From the cell containing the given text, extract its center point as (X, Y) coordinate. 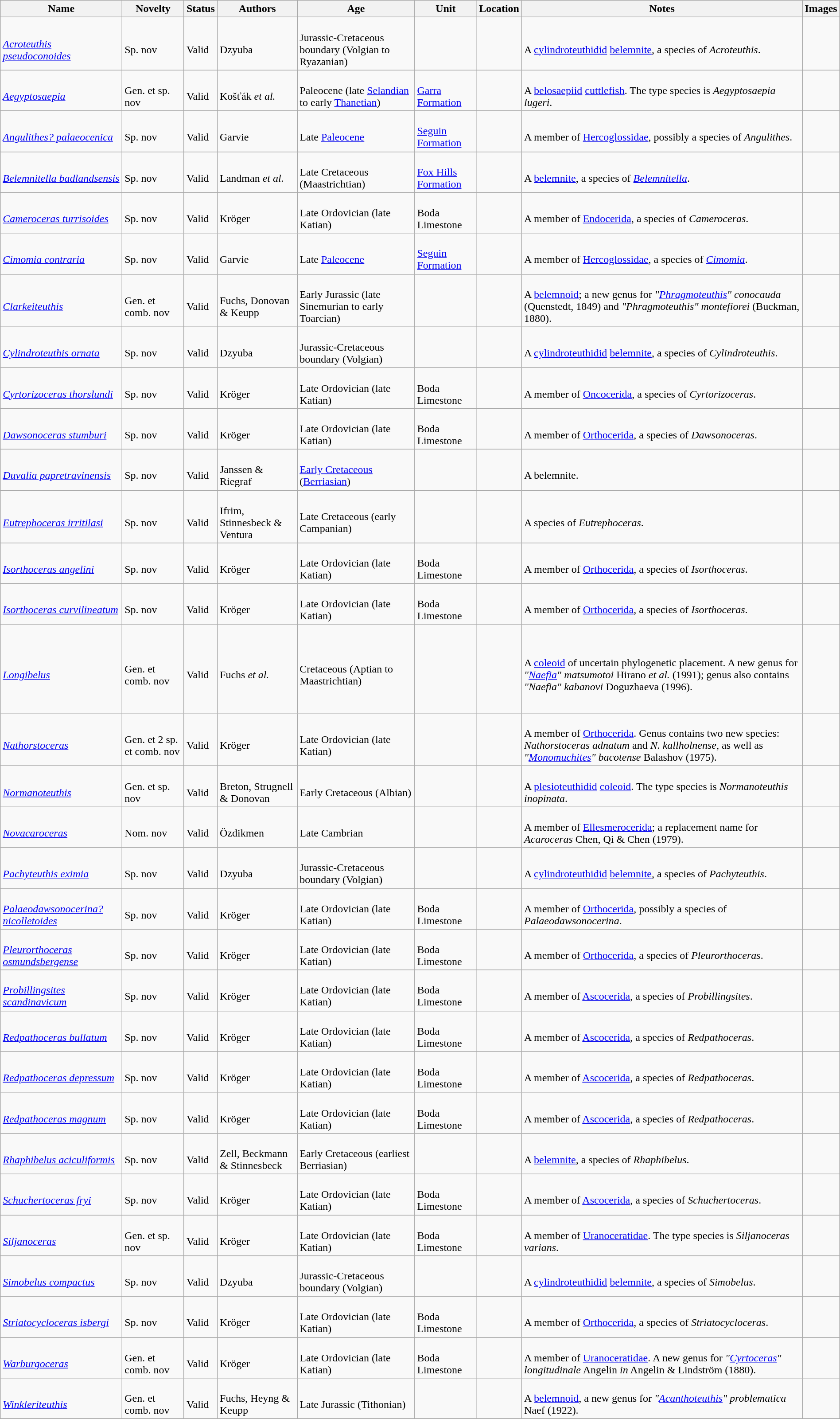
Age (356, 9)
Pleurorthoceras osmundsbergense (61, 950)
Early Jurassic (late Sinemurian to early Toarcian) (356, 301)
Janssen & Riegraf (257, 469)
A belosaepiid cuttlefish. The type species is Aegyptosaepia lugeri. (662, 90)
A belemnite, a species of Belemnitella. (662, 172)
Notes (662, 9)
A belemnoid; a new genus for "Phragmoteuthis" conocauda (Quenstedt, 1849) and "Phragmoteuthis" montefiorei (Buckman, 1880). (662, 301)
Aegyptosaepia (61, 90)
Warburgoceras (61, 1358)
Duvalia papretravinensis (61, 469)
Palaeodawsonocerina? nicolletoides (61, 909)
Pachyteuthis eximia (61, 868)
Jurassic-Cretaceous boundary (Volgian to Ryazanian) (356, 43)
Status (200, 9)
Redpathoceras depressum (61, 1072)
A member of Endocerida, a species of Cameroceras. (662, 213)
Normanoteuthis (61, 786)
A member of Oncocerida, a species of Cyrtorizoceras. (662, 388)
A cylindroteuthidid belemnite, a species of Cylindroteuthis. (662, 347)
Name (61, 9)
Late Cretaceous (early Campanian) (356, 517)
Early Cretaceous (Berriasian) (356, 469)
A plesioteuthidid coleoid. The type species is Normanoteuthis inopinata. (662, 786)
A member of Orthocerida, a species of Dawsonoceras. (662, 429)
Gen. et 2 sp. et comb. nov (153, 739)
Košťák et al. (257, 90)
Early Cretaceous (Albian) (356, 786)
Özdikmen (257, 827)
A member of Hercoglossidae, possibly a species of Angulithes. (662, 131)
Cimomia contraria (61, 254)
A member of Orthocerida, a species of Striatocycloceras. (662, 1317)
Redpathoceras magnum (61, 1113)
A cylindroteuthidid belemnite, a species of Acroteuthis. (662, 43)
A member of Orthocerida, possibly a species of Palaeodawsonocerina. (662, 909)
A member of Ascocerida, a species of Schuchertoceras. (662, 1194)
Late Jurassic (Tithonian) (356, 1399)
A species of Eutrephoceras. (662, 517)
Acroteuthis pseudoconoides (61, 43)
Cameroceras turrisoides (61, 213)
Fuchs et al. (257, 669)
A member of Orthocerida, a species of Pleurorthoceras. (662, 950)
A member of Ellesmerocerida; a replacement name for Acaroceras Chen, Qi & Chen (1979). (662, 827)
A cylindroteuthidid belemnite, a species of Simobelus. (662, 1276)
Redpathoceras bullatum (61, 1031)
Fox Hills Formation (446, 172)
Garra Formation (446, 90)
Dawsonoceras stumburi (61, 429)
Late Cambrian (356, 827)
Novelty (153, 9)
A cylindroteuthidid belemnite, a species of Pachyteuthis. (662, 868)
A belemnite. (662, 469)
A belemnite, a species of Rhaphibelus. (662, 1153)
Early Cretaceous (earliest Berriasian) (356, 1153)
Fuchs, Heyng & Keupp (257, 1399)
Simobelus compactus (61, 1276)
Cylindroteuthis ornata (61, 347)
Clarkeiteuthis (61, 301)
Eutrephoceras irritilasi (61, 517)
Nom. nov (153, 827)
Paleocene (late Selandian to early Thanetian) (356, 90)
Fuchs, Donovan & Keupp (257, 301)
Novacaroceras (61, 827)
A member of Uranoceratidae. The type species is Siljanoceras varians. (662, 1235)
Authors (257, 9)
Belemnitella badlandsensis (61, 172)
Probillingsites scandinavicum (61, 990)
Siljanoceras (61, 1235)
Zell, Beckmann & Stinnesbeck (257, 1153)
Ifrim, Stinnesbeck & Ventura (257, 517)
Nathorstoceras (61, 739)
A member of Hercoglossidae, a species of Cimomia. (662, 254)
Rhaphibelus aciculiformis (61, 1153)
Striatocycloceras isbergi (61, 1317)
Isorthoceras angelini (61, 563)
A member of Uranoceratidae. A new genus for "Cyrtoceras" longitudinale Angelin in Angelin & Lindström (1880). (662, 1358)
Cretaceous (Aptian to Maastrichtian) (356, 669)
Unit (446, 9)
Longibelus (61, 669)
Angulithes? palaeocenica (61, 131)
Breton, Strugnell & Donovan (257, 786)
Location (499, 9)
A belemnoid, a new genus for "Acanthoteuthis" problematica Naef (1922). (662, 1399)
Landman et al. (257, 172)
Isorthoceras curvilineatum (61, 604)
Schuchertoceras fryi (61, 1194)
Late Cretaceous (Maastrichtian) (356, 172)
A member of Ascocerida, a species of Probillingsites. (662, 990)
Cyrtorizoceras thorslundi (61, 388)
Images (821, 9)
Winkleriteuthis (61, 1399)
